Locate the cell with the specified text and output its (x, y) center coordinate. 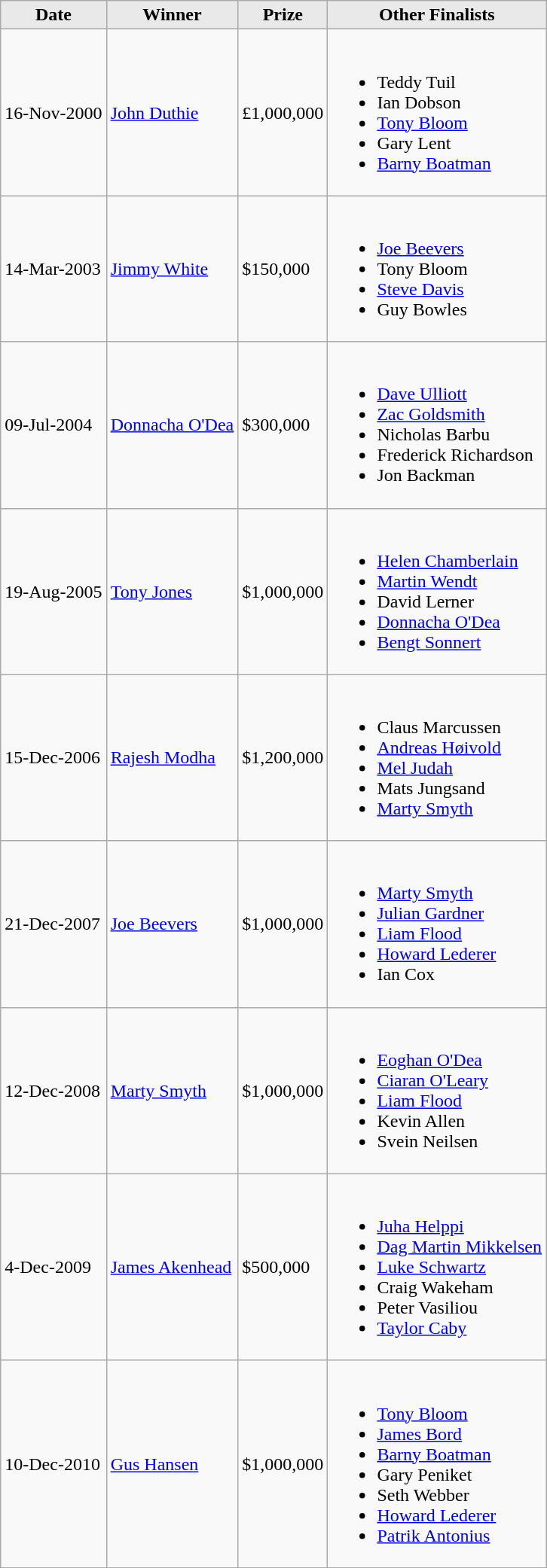
10-Dec-2010 (53, 1463)
$500,000 (283, 1267)
14-Mar-2003 (53, 269)
19-Aug-2005 (53, 592)
Helen ChamberlainMartin WendtDavid LernerDonnacha O'DeaBengt Sonnert (437, 592)
Rajesh Modha (172, 757)
Tony Jones (172, 592)
Gus Hansen (172, 1463)
Dave UlliottZac GoldsmithNicholas BarbuFrederick RichardsonJon Backman (437, 425)
21-Dec-2007 (53, 924)
£1,000,000 (283, 113)
Other Finalists (437, 15)
$300,000 (283, 425)
Jimmy White (172, 269)
12-Dec-2008 (53, 1090)
15-Dec-2006 (53, 757)
Claus MarcussenAndreas HøivoldMel JudahMats JungsandMarty Smyth (437, 757)
$1,200,000 (283, 757)
$150,000 (283, 269)
Teddy TuilIan DobsonTony BloomGary LentBarny Boatman (437, 113)
Marty Smyth (172, 1090)
Juha HelppiDag Martin MikkelsenLuke SchwartzCraig WakehamPeter VasiliouTaylor Caby (437, 1267)
Eoghan O'DeaCiaran O'LearyLiam FloodKevin AllenSvein Neilsen (437, 1090)
Marty SmythJulian GardnerLiam FloodHoward LedererIan Cox (437, 924)
Date (53, 15)
Prize (283, 15)
09-Jul-2004 (53, 425)
Tony BloomJames BordBarny BoatmanGary PeniketSeth WebberHoward LedererPatrik Antonius (437, 1463)
John Duthie (172, 113)
4-Dec-2009 (53, 1267)
Donnacha O'Dea (172, 425)
James Akenhead (172, 1267)
Winner (172, 15)
Joe Beevers (172, 924)
16-Nov-2000 (53, 113)
Joe BeeversTony BloomSteve DavisGuy Bowles (437, 269)
